Scan for the cell matching the given text and deliver its (x, y) coordinate at center. 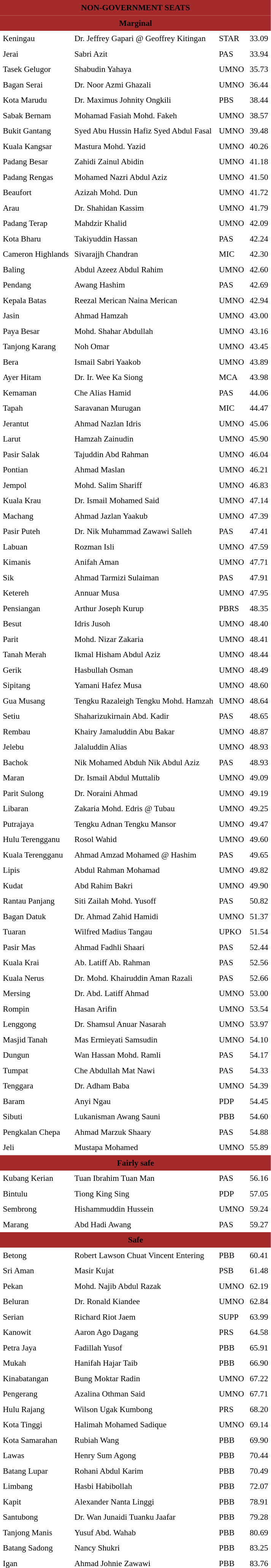
Idris Jusoh (144, 624)
Reezal Merican Naina Merican (144, 300)
MCA (232, 377)
PBS (232, 100)
Shaharizukirnain Abd. Kadir (144, 716)
Hulu Rajang (36, 1409)
Tumpat (36, 1070)
Shabudin Yahaya (144, 69)
Sabri Azit (144, 54)
Fadillah Yusof (144, 1347)
Marang (36, 1224)
Kuala Nerus (36, 978)
Kuala Krai (36, 963)
Dr. Shamsul Anuar Nasarah (144, 1024)
Rompin (36, 1009)
Bukit Gantang (36, 131)
Mas Ermieyati Samsudin (144, 1039)
Rozman Isli (144, 546)
Che Abdullah Mat Nawi (144, 1070)
Cameron Highlands (36, 254)
Ahmad Maslan (144, 470)
Ahmad Fadhli Shaari (144, 947)
Hanifah Hajar Taib (144, 1363)
Rembau (36, 731)
Tengku Adnan Tengku Mansor (144, 824)
Batang Sadong (36, 1548)
Hishammuddin Hussein (144, 1209)
Mastura Mohd. Yazid (144, 146)
UPKO (232, 932)
Machang (36, 516)
Abdul Azeez Abdul Rahim (144, 269)
Khairy Jamaluddin Abu Bakar (144, 731)
Dr. Wan Junaidi Tuanku Jaafar (144, 1517)
Kinabatangan (36, 1378)
Betong (36, 1255)
Tasek Gelugor (36, 69)
Sabak Bernam (36, 115)
Tajuddin Abd Rahman (144, 454)
Kota Marudu (36, 100)
Pensiangan (36, 608)
Abd Hadi Awang (144, 1224)
Wilfred Madius Tangau (144, 932)
Petra Jaya (36, 1347)
Kuala Kangsar (36, 146)
Dr. Nik Muhammad Zawawi Salleh (144, 531)
Dr. Mohd. Khairuddin Aman Razali (144, 978)
Dr. Shahidan Kassim (144, 208)
Serian (36, 1317)
Safe (135, 1240)
Mustapa Mohamed (144, 1147)
Gerik (36, 670)
Kanowit (36, 1332)
Nik Mohamed Abduh Nik Abdul Aziz (144, 762)
STAR (232, 38)
Mohamed Nazri Abdul Aziz (144, 177)
Setiu (36, 716)
Annuar Musa (144, 593)
Henry Sum Agong (144, 1455)
Jasin (36, 316)
Batang Lupar (36, 1471)
Masir Kujat (144, 1271)
Beaufort (36, 192)
Gua Musang (36, 701)
Tanjong Karang (36, 346)
Santubong (36, 1517)
Pengerang (36, 1394)
Kota Bharu (36, 238)
Dr. Ronald Kiandee (144, 1301)
Mohamad Fasiah Mohd. Fakeh (144, 115)
Ikmal Hisham Abdul Aziz (144, 655)
Ayer Hitam (36, 377)
Fairly safe (135, 1163)
Pontian (36, 470)
Maran (36, 778)
Lipis (36, 870)
Larut (36, 439)
Rosol Wahid (144, 839)
Besut (36, 624)
Awang Hashim (144, 285)
Dr. Noraini Ahmad (144, 793)
Bagan Datuk (36, 916)
Dr. Maximus Johnity Ongkili (144, 100)
Dr. Ismail Abdul Muttalib (144, 778)
Tanah Merah (36, 655)
Jeli (36, 1147)
Rohani Abdul Karim (144, 1471)
Arau (36, 208)
Kuala Terengganu (36, 855)
Dr. Abd. Latiff Ahmad (144, 993)
Mersing (36, 993)
Libaran (36, 809)
Pekan (36, 1286)
Limbang (36, 1486)
Aaron Ago Dagang (144, 1332)
Richard Riot Jaem (144, 1317)
Pendang (36, 285)
Ahmad Nazlan Idris (144, 423)
Pasir Mas (36, 947)
Lawas (36, 1455)
Lenggong (36, 1024)
Jerantut (36, 423)
Bagan Serai (36, 84)
Dr. Ahmad Zahid Hamidi (144, 916)
Dr. Ismail Mohamed Said (144, 500)
Bera (36, 362)
Saravanan Murugan (144, 408)
Kota Tinggi (36, 1425)
Alexander Nanta Linggi (144, 1501)
PBRS (232, 608)
Yusuf Abd. Wahab (144, 1532)
Ahmad Jazlan Yaakub (144, 516)
Azizah Mohd. Dun (144, 192)
Wilson Ugak Kumbong (144, 1409)
Putrajaya (36, 824)
Sivarajjh Chandran (144, 254)
Ahmad Marzuk Shaary (144, 1132)
Bachok (36, 762)
Ketereh (36, 593)
Siti Zailah Mohd. Yusoff (144, 901)
Anyi Ngau (144, 1101)
Dr. Noor Azmi Ghazali (144, 84)
Marginal (135, 23)
Sibuti (36, 1117)
Kepala Batas (36, 300)
Mohd. Shahar Abdullah (144, 331)
Mukah (36, 1363)
PSB (232, 1271)
Ab. Latiff Ab. Rahman (144, 963)
Mohd. Nizar Zakaria (144, 639)
Labuan (36, 546)
Anifah Aman (144, 562)
Kota Samarahan (36, 1440)
Baram (36, 1101)
Jempol (36, 485)
Padang Rengas (36, 177)
Nancy Shukri (144, 1548)
Padang Terap (36, 223)
Padang Besar (36, 162)
Tapah (36, 408)
Zakaria Mohd. Edris @ Tubau (144, 809)
Keningau (36, 38)
Sembrong (36, 1209)
Tuan Ibrahim Tuan Man (144, 1178)
Parit Sulong (36, 793)
Azalina Othman Said (144, 1394)
Kuala Krau (36, 500)
Masjid Tanah (36, 1039)
Kemaman (36, 392)
Baling (36, 269)
Ahmad Amzad Mohamed @ Hashim (144, 855)
Pengkalan Chepa (36, 1132)
Arthur Joseph Kurup (144, 608)
Noh Omar (144, 346)
Rubiah Wang (144, 1440)
Tuaran (36, 932)
Kimanis (36, 562)
Hasan Arifin (144, 1009)
Robert Lawson Chuat Vincent Entering (144, 1255)
Sipitang (36, 685)
Jerai (36, 54)
Jelebu (36, 747)
Dungun (36, 1055)
Dr. Jeffrey Gapari @ Geoffrey Kitingan (144, 38)
Pasir Puteh (36, 531)
SUPP (232, 1317)
Wan Hassan Mohd. Ramli (144, 1055)
Tanjong Manis (36, 1532)
NON-GOVERNMENT SEATS (135, 8)
Sri Aman (36, 1271)
Mahdzir Khalid (144, 223)
Lukanisman Awang Sauni (144, 1117)
Takiyuddin Hassan (144, 238)
Che Alias Hamid (144, 392)
Syed Abu Hussin Hafiz Syed Abdul Fasal (144, 131)
Bung Moktar Radin (144, 1378)
Halimah Mohamed Sadique (144, 1425)
Hasbi Habibollah (144, 1486)
Abdul Rahman Mohamad (144, 870)
Paya Besar (36, 331)
Bintulu (36, 1193)
Tengku Razaleigh Tengku Mohd. Hamzah (144, 701)
Kapit (36, 1501)
Rantau Panjang (36, 901)
Kubang Kerian (36, 1178)
Kudat (36, 885)
Parit (36, 639)
Tiong King Sing (144, 1193)
Ismail Sabri Yaakob (144, 362)
Zahidi Zainul Abidin (144, 162)
Mohd. Najib Abdul Razak (144, 1286)
Tenggara (36, 1086)
Ahmad Hamzah (144, 316)
Hulu Terengganu (36, 839)
Yamani Hafez Musa (144, 685)
Sik (36, 577)
Hasbullah Osman (144, 670)
Pasir Salak (36, 454)
Mohd. Salim Shariff (144, 485)
Ahmad Tarmizi Sulaiman (144, 577)
Beluran (36, 1301)
Dr. Adham Baba (144, 1086)
Hamzah Zainudin (144, 439)
Abd Rahim Bakri (144, 885)
Jalaluddin Alias (144, 747)
Dr. Ir. Wee Ka Siong (144, 377)
